Extract the [X, Y] coordinate from the center of the cell holding the provided text.  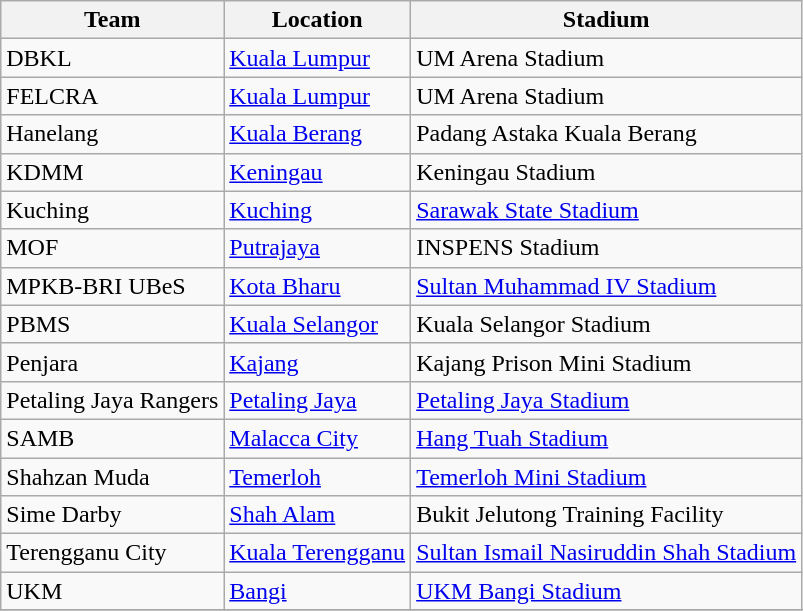
Petaling Jaya Stadium [606, 400]
Padang Astaka Kuala Berang [606, 134]
SAMB [112, 438]
Kajang [318, 362]
Temerloh [318, 477]
Penjara [112, 362]
Kuala Selangor Stadium [606, 324]
Sultan Ismail Nasiruddin Shah Stadium [606, 553]
Temerloh Mini Stadium [606, 477]
Sime Darby [112, 515]
Putrajaya [318, 248]
Location [318, 20]
UKM [112, 591]
Keningau [318, 172]
Sarawak State Stadium [606, 210]
Shahzan Muda [112, 477]
Sultan Muhammad IV Stadium [606, 286]
Bukit Jelutong Training Facility [606, 515]
Petaling Jaya [318, 400]
KDMM [112, 172]
FELCRA [112, 96]
Kuala Berang [318, 134]
UKM Bangi Stadium [606, 591]
Keningau Stadium [606, 172]
Stadium [606, 20]
INSPENS Stadium [606, 248]
Kuala Selangor [318, 324]
Shah Alam [318, 515]
DBKL [112, 58]
Malacca City [318, 438]
Kuala Terengganu [318, 553]
Terengganu City [112, 553]
Hang Tuah Stadium [606, 438]
MPKB-BRI UBeS [112, 286]
Kota Bharu [318, 286]
Team [112, 20]
Bangi [318, 591]
PBMS [112, 324]
Kajang Prison Mini Stadium [606, 362]
MOF [112, 248]
Hanelang [112, 134]
Petaling Jaya Rangers [112, 400]
